Search for the cell housing the specified text and yield its [X, Y] center coordinate. 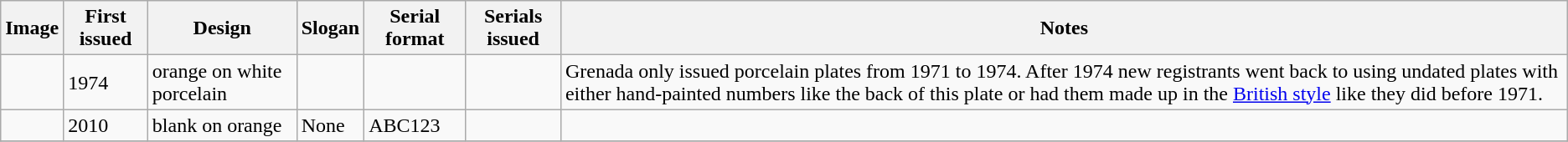
2010 [106, 125]
None [330, 125]
Serial format [415, 28]
orange on white porcelain [222, 82]
ABC123 [415, 125]
1974 [106, 82]
blank on orange [222, 125]
Notes [1064, 28]
Design [222, 28]
Serials issued [513, 28]
First issued [106, 28]
Image [32, 28]
Slogan [330, 28]
